For the text-containing cell, return its midpoint in (X, Y) coordinate format. 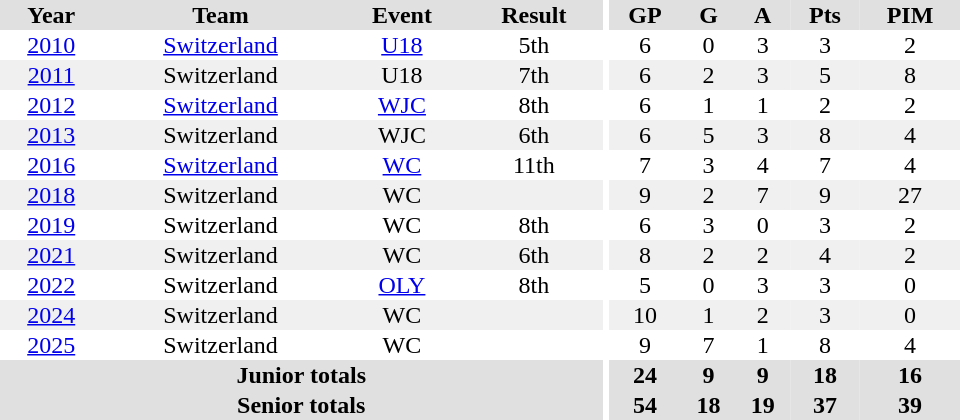
2024 (51, 315)
16 (910, 375)
39 (910, 405)
OLY (402, 285)
2019 (51, 225)
7th (534, 75)
A (763, 15)
Junior totals (301, 375)
Event (402, 15)
PIM (910, 15)
Team (220, 15)
2018 (51, 195)
2010 (51, 45)
2025 (51, 345)
Pts (825, 15)
2016 (51, 165)
11th (534, 165)
Year (51, 15)
Senior totals (301, 405)
2021 (51, 255)
2011 (51, 75)
GP (644, 15)
5th (534, 45)
2022 (51, 285)
19 (763, 405)
10 (644, 315)
24 (644, 375)
37 (825, 405)
G (708, 15)
Result (534, 15)
27 (910, 195)
2012 (51, 105)
2013 (51, 135)
54 (644, 405)
